Provide the [x, y] coordinate of the cell's center where the given text is located.  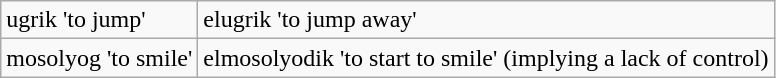
ugrik 'to jump' [100, 20]
elmosolyodik 'to start to smile' (implying a lack of control) [486, 58]
elugrik 'to jump away' [486, 20]
mosolyog 'to smile' [100, 58]
